Find where the given text appears and provide that cell's center as [x, y] coordinate. 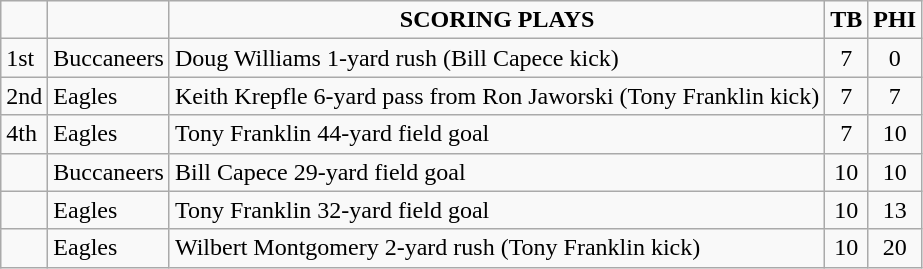
Keith Krepfle 6-yard pass from Ron Jaworski (Tony Franklin kick) [496, 96]
PHI [895, 20]
Tony Franklin 44-yard field goal [496, 134]
Bill Capece 29-yard field goal [496, 172]
Doug Williams 1-yard rush (Bill Capece kick) [496, 58]
0 [895, 58]
Tony Franklin 32-yard field goal [496, 210]
1st [24, 58]
20 [895, 248]
Wilbert Montgomery 2-yard rush (Tony Franklin kick) [496, 248]
TB [846, 20]
13 [895, 210]
SCORING PLAYS [496, 20]
4th [24, 134]
2nd [24, 96]
